Output the (X, Y) coordinate of the center of the cell containing the given text.  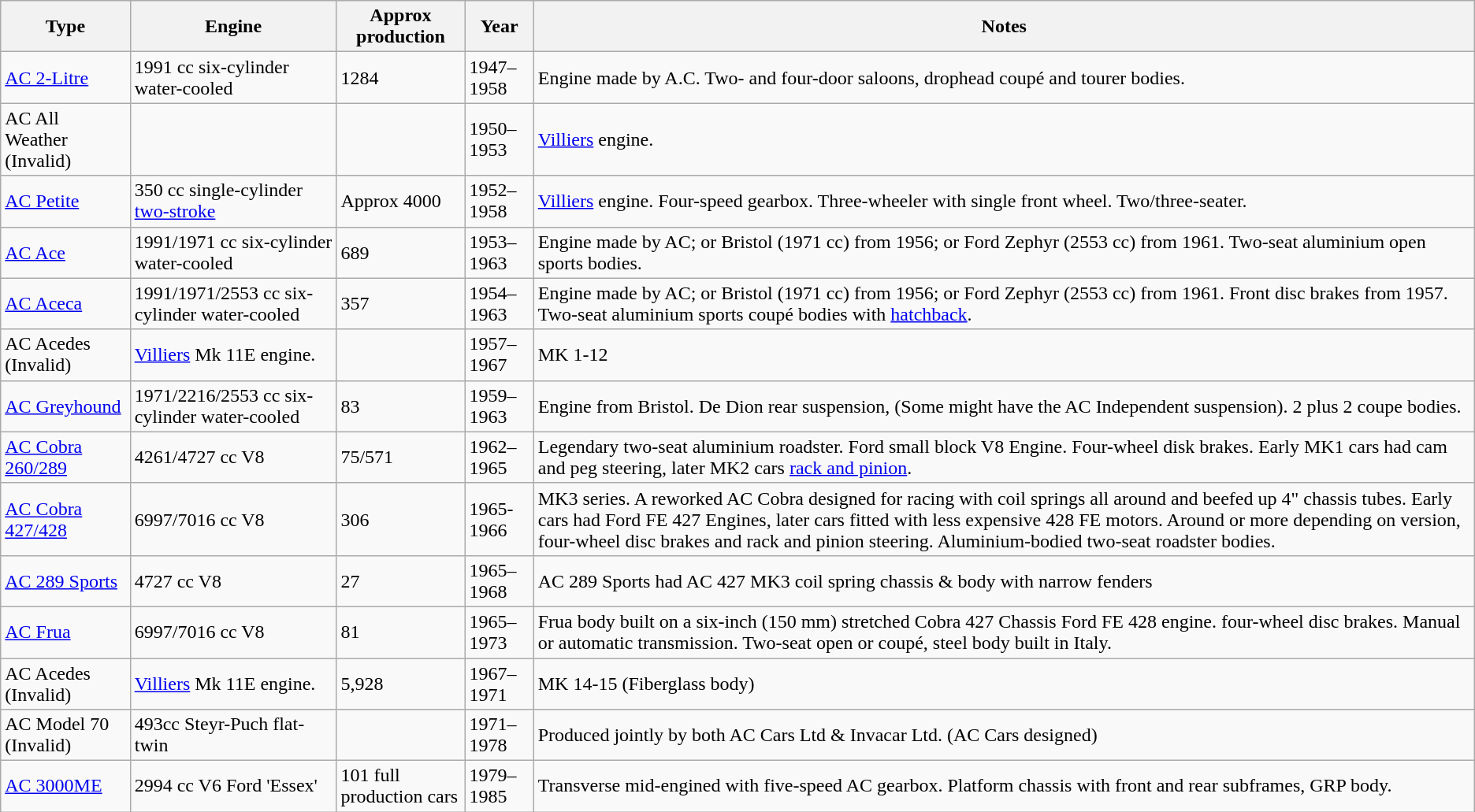
2994 cc V6 Ford 'Essex' (233, 786)
AC Ace (65, 252)
1991 cc six-cylinder water-cooled (233, 77)
MK 14-15 (Fiberglass body) (1004, 684)
AC 289 Sports had AC 427 MK3 coil spring chassis & body with narrow fenders (1004, 581)
Villiers engine. Four-speed gearbox. Three-wheeler with single front wheel. Two/three-seater. (1004, 202)
Approx production (400, 27)
101 full production cars (400, 786)
306 (400, 519)
Engine made by A.C. Two- and four-door saloons, drophead coupé and tourer bodies. (1004, 77)
AC Greyhound (65, 406)
AC Aceca (65, 304)
5,928 (400, 684)
81 (400, 632)
1953–1963 (500, 252)
AC 289 Sports (65, 581)
350 cc single-cylinder two-stroke (233, 202)
AC Model 70 (Invalid) (65, 736)
1965–1973 (500, 632)
357 (400, 304)
1979–1985 (500, 786)
Type (65, 27)
Transverse mid-engined with five-speed AC gearbox. Platform chassis with front and rear subframes, GRP body. (1004, 786)
Notes (1004, 27)
27 (400, 581)
Year (500, 27)
1967–1971 (500, 684)
689 (400, 252)
AC 3000ME (65, 786)
1965–1968 (500, 581)
1965-1966 (500, 519)
4261/4727 cc V8 (233, 457)
1952–1958 (500, 202)
1950–1953 (500, 139)
83 (400, 406)
AC Cobra 260/289 (65, 457)
AC Frua (65, 632)
1954–1963 (500, 304)
4727 cc V8 (233, 581)
AC Petite (65, 202)
Engine from Bristol. De Dion rear suspension, (Some might have the AC Independent suspension). 2 plus 2 coupe bodies. (1004, 406)
1957–1967 (500, 354)
Produced jointly by both AC Cars Ltd & Invacar Ltd. (AC Cars designed) (1004, 736)
75/571 (400, 457)
Engine (233, 27)
1991/1971 cc six-cylinder water-cooled (233, 252)
AC Cobra 427/428 (65, 519)
MK 1-12 (1004, 354)
1971–1978 (500, 736)
Villiers engine. (1004, 139)
1971/2216/2553 cc six-cylinder water-cooled (233, 406)
1284 (400, 77)
1947–1958 (500, 77)
Approx 4000 (400, 202)
1991/1971/2553 cc six-cylinder water-cooled (233, 304)
1959–1963 (500, 406)
Engine made by AC; or Bristol (1971 cc) from 1956; or Ford Zephyr (2553 cc) from 1961. Two-seat aluminium open sports bodies. (1004, 252)
1962–1965 (500, 457)
AC All Weather (Invalid) (65, 139)
AC 2-Litre (65, 77)
493cc Steyr-Puch flat-twin (233, 736)
